Pinpoint the cell where the given text exists, returning its [X, Y] midpoint coordinate. 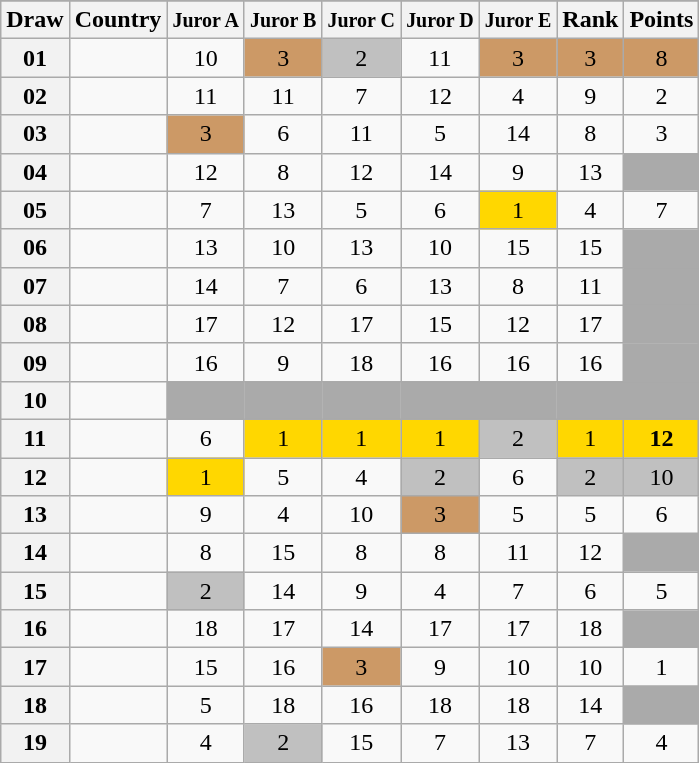
Country [118, 20]
Points [662, 20]
02 [35, 96]
04 [35, 172]
19 [35, 743]
Juror E [518, 20]
05 [35, 210]
07 [35, 286]
01 [35, 58]
09 [35, 362]
Rank [590, 20]
06 [35, 248]
Juror C [362, 20]
03 [35, 134]
Juror B [283, 20]
08 [35, 324]
Juror A [206, 20]
Draw [35, 20]
Juror D [440, 20]
